Search for the cell housing the specified text and yield its (x, y) center coordinate. 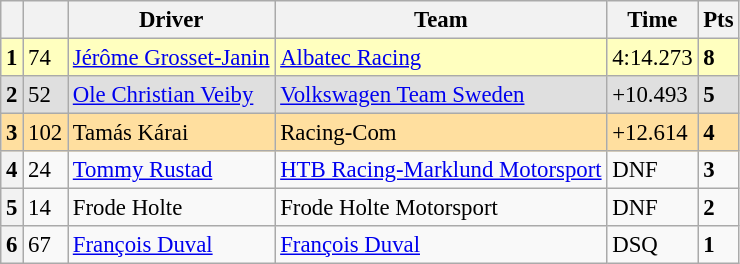
Tommy Rustad (172, 170)
+10.493 (652, 95)
24 (46, 170)
Ole Christian Veiby (172, 95)
Frode Holte (172, 208)
+12.614 (652, 133)
6 (12, 245)
Volkswagen Team Sweden (441, 95)
102 (46, 133)
DSQ (652, 245)
Driver (172, 20)
Frode Holte Motorsport (441, 208)
Team (441, 20)
4:14.273 (652, 58)
Time (652, 20)
52 (46, 95)
Racing-Com (441, 133)
14 (46, 208)
Tamás Kárai (172, 133)
74 (46, 58)
8 (718, 58)
Jérôme Grosset-Janin (172, 58)
Albatec Racing (441, 58)
Pts (718, 20)
HTB Racing-Marklund Motorsport (441, 170)
67 (46, 245)
